For the text-containing cell, return its midpoint in (X, Y) coordinate format. 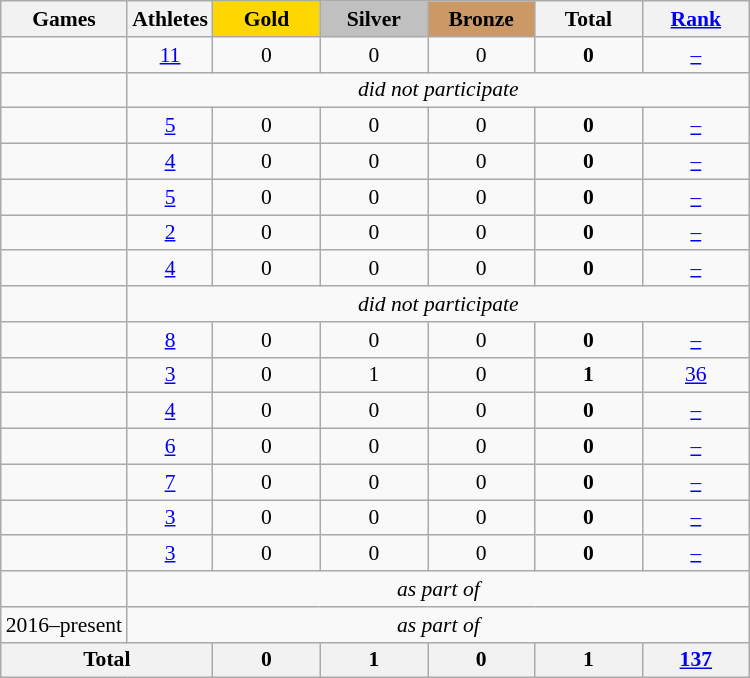
2016–present (64, 625)
Rank (696, 19)
Bronze (482, 19)
8 (170, 340)
Athletes (170, 19)
7 (170, 482)
36 (696, 375)
11 (170, 55)
6 (170, 447)
Gold (266, 19)
Games (64, 19)
2 (170, 233)
137 (696, 660)
Silver (374, 19)
